Return the [X, Y] coordinate for the center point of the cell that contains the specified text.  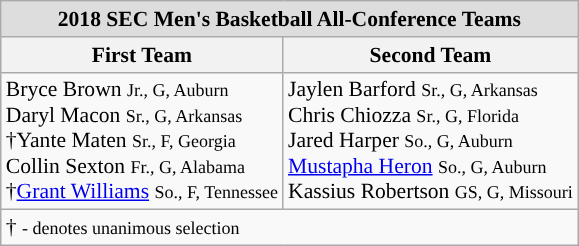
Second Team [430, 55]
† - denotes unanimous selection [290, 228]
2018 SEC Men's Basketball All-Conference Teams [290, 19]
Bryce Brown Jr., G, AuburnDaryl Macon Sr., G, Arkansas†Yante Maten Sr., F, GeorgiaCollin Sexton Fr., G, Alabama†Grant Williams So., F, Tennessee [142, 141]
Jaylen Barford Sr., G, ArkansasChris Chiozza Sr., G, FloridaJared Harper So., G, AuburnMustapha Heron So., G, AuburnKassius Robertson GS, G, Missouri [430, 141]
First Team [142, 55]
